Pinpoint the cell where the given text exists, returning its [x, y] midpoint coordinate. 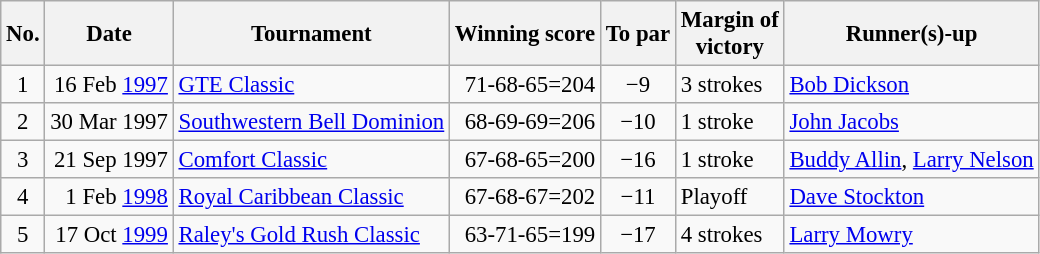
To par [638, 34]
1 [23, 85]
−9 [638, 85]
Southwestern Bell Dominion [311, 122]
3 strokes [730, 85]
67-68-65=200 [526, 160]
63-71-65=199 [526, 235]
−11 [638, 197]
Raley's Gold Rush Classic [311, 235]
Dave Stockton [912, 197]
Comfort Classic [311, 160]
Runner(s)-up [912, 34]
Royal Caribbean Classic [311, 197]
5 [23, 235]
16 Feb 1997 [109, 85]
30 Mar 1997 [109, 122]
21 Sep 1997 [109, 160]
No. [23, 34]
Larry Mowry [912, 235]
Playoff [730, 197]
Bob Dickson [912, 85]
17 Oct 1999 [109, 235]
GTE Classic [311, 85]
−17 [638, 235]
Buddy Allin, Larry Nelson [912, 160]
67-68-67=202 [526, 197]
Tournament [311, 34]
Winning score [526, 34]
68-69-69=206 [526, 122]
Margin ofvictory [730, 34]
71-68-65=204 [526, 85]
−10 [638, 122]
3 [23, 160]
John Jacobs [912, 122]
−16 [638, 160]
2 [23, 122]
1 Feb 1998 [109, 197]
4 strokes [730, 235]
Date [109, 34]
4 [23, 197]
